From the cell containing the given text, extract its center point as [x, y] coordinate. 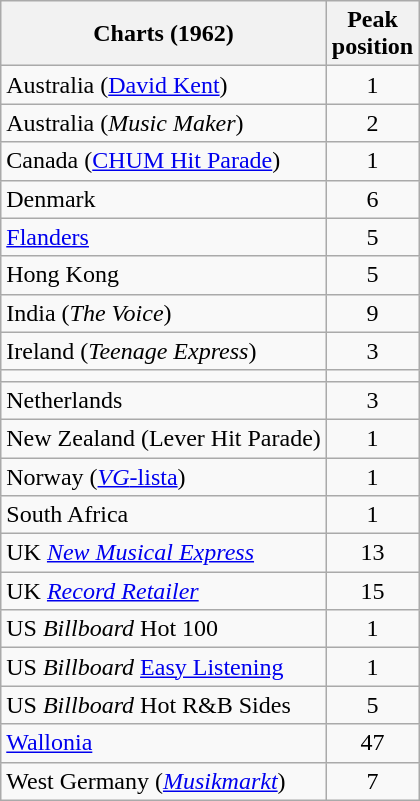
UK Record Retailer [164, 591]
Denmark [164, 199]
Charts (1962) [164, 34]
13 [372, 553]
Australia (David Kent) [164, 85]
India (The Voice) [164, 313]
Canada (CHUM Hit Parade) [164, 161]
UK New Musical Express [164, 553]
Hong Kong [164, 275]
New Zealand (Lever Hit Parade) [164, 438]
West Germany (Musikmarkt) [164, 781]
6 [372, 199]
15 [372, 591]
2 [372, 123]
Norway (VG-lista) [164, 477]
Australia (Music Maker) [164, 123]
US Billboard Hot R&B Sides [164, 705]
Flanders [164, 237]
47 [372, 743]
Netherlands [164, 400]
7 [372, 781]
Ireland (Teenage Express) [164, 351]
US Billboard Hot 100 [164, 629]
Peakposition [372, 34]
South Africa [164, 515]
US Billboard Easy Listening [164, 667]
9 [372, 313]
Wallonia [164, 743]
